Extract the [X, Y] coordinate from the center of the cell holding the provided text.  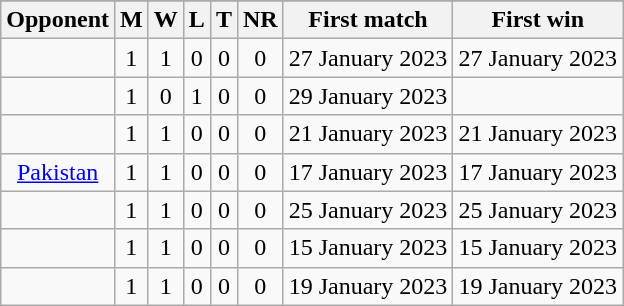
29 January 2023 [368, 96]
L [196, 20]
T [224, 20]
First win [538, 20]
Opponent [58, 20]
NR [260, 20]
W [166, 20]
M [132, 20]
Pakistan [58, 172]
First match [368, 20]
